Provide the [x, y] coordinate of the cell's center where the given text is located.  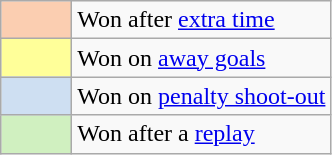
Won after extra time [202, 20]
Won after a replay [202, 134]
Won on penalty shoot-out [202, 96]
Won on away goals [202, 58]
